Detect which cell encompasses the target text, then output its [x, y] center coordinate. 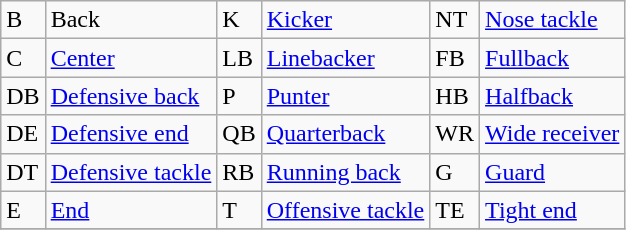
NT [455, 20]
TE [455, 210]
Halfback [552, 96]
DB [23, 96]
End [131, 210]
B [23, 20]
Fullback [552, 58]
WR [455, 134]
P [239, 96]
C [23, 58]
LB [239, 58]
Punter [346, 96]
RB [239, 172]
T [239, 210]
E [23, 210]
Guard [552, 172]
Tight end [552, 210]
Quarterback [346, 134]
FB [455, 58]
Defensive back [131, 96]
Defensive end [131, 134]
DE [23, 134]
Center [131, 58]
Wide receiver [552, 134]
Nose tackle [552, 20]
Linebacker [346, 58]
Running back [346, 172]
QB [239, 134]
Back [131, 20]
HB [455, 96]
Offensive tackle [346, 210]
DT [23, 172]
G [455, 172]
Defensive tackle [131, 172]
K [239, 20]
Kicker [346, 20]
